From the cell containing the given text, extract its center point as [X, Y] coordinate. 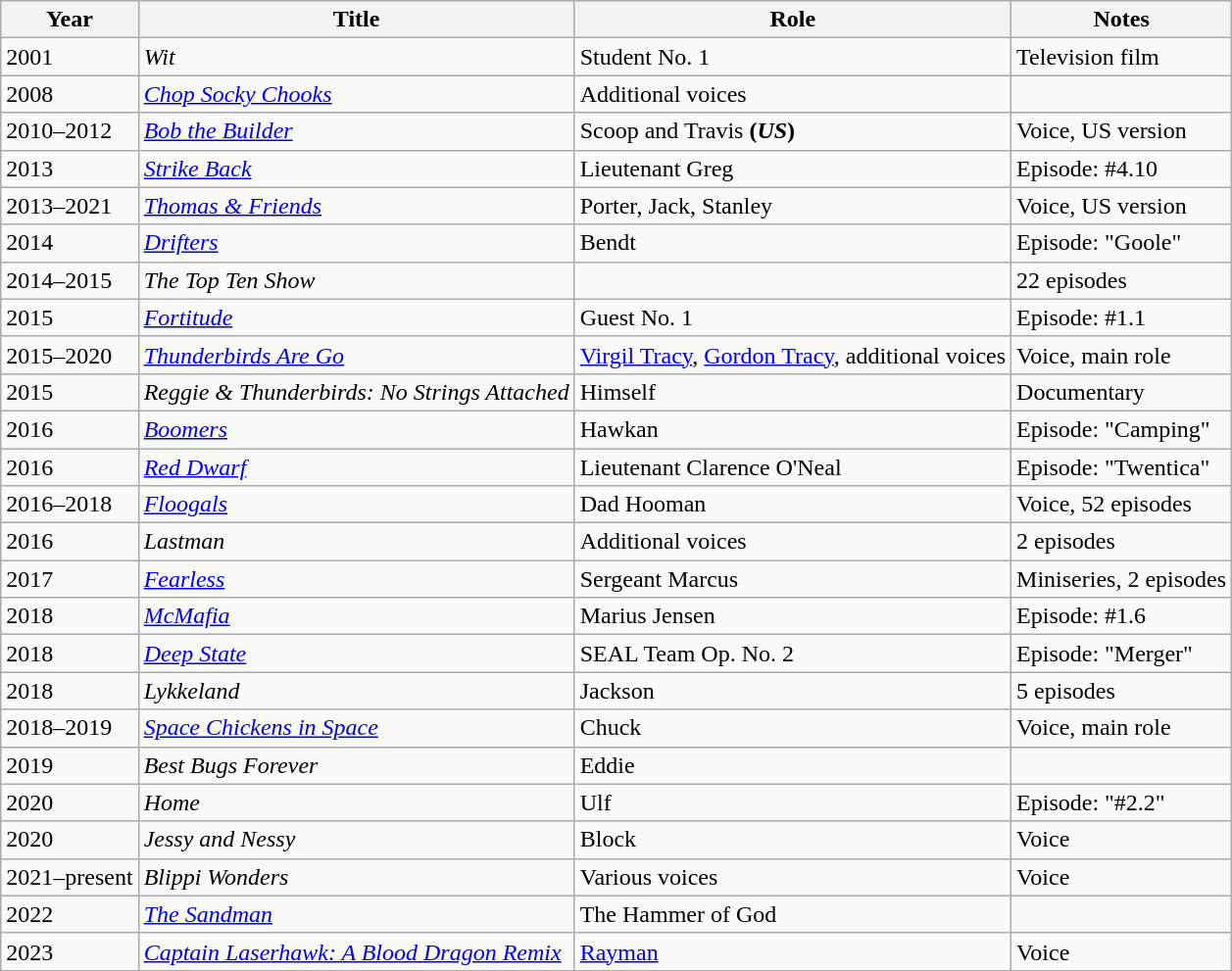
The Sandman [357, 914]
Himself [792, 392]
2013–2021 [70, 206]
Voice, 52 episodes [1121, 505]
Bob the Builder [357, 131]
Thunderbirds Are Go [357, 355]
Boomers [357, 429]
Episode: #4.10 [1121, 169]
Chop Socky Chooks [357, 94]
Strike Back [357, 169]
Year [70, 20]
2014–2015 [70, 280]
Space Chickens in Space [357, 728]
2013 [70, 169]
Jackson [792, 691]
Episode: "Camping" [1121, 429]
Drifters [357, 243]
Virgil Tracy, Gordon Tracy, additional voices [792, 355]
2023 [70, 951]
Home [357, 802]
Blippi Wonders [357, 877]
Fortitude [357, 317]
Red Dwarf [357, 467]
Episode: "Twentica" [1121, 467]
Episode: "#2.2" [1121, 802]
2017 [70, 579]
Captain Laserhawk: A Blood Dragon Remix [357, 951]
Various voices [792, 877]
Eddie [792, 765]
Dad Hooman [792, 505]
Scoop and Travis (US) [792, 131]
Fearless [357, 579]
The Top Ten Show [357, 280]
2014 [70, 243]
Guest No. 1 [792, 317]
Lykkeland [357, 691]
Porter, Jack, Stanley [792, 206]
Television film [1121, 57]
Rayman [792, 951]
Floogals [357, 505]
Block [792, 840]
Notes [1121, 20]
The Hammer of God [792, 914]
2 episodes [1121, 542]
2018–2019 [70, 728]
2022 [70, 914]
2010–2012 [70, 131]
Ulf [792, 802]
Bendt [792, 243]
2008 [70, 94]
Documentary [1121, 392]
Lastman [357, 542]
2016–2018 [70, 505]
SEAL Team Op. No. 2 [792, 654]
2019 [70, 765]
Episode: "Goole" [1121, 243]
Student No. 1 [792, 57]
2015–2020 [70, 355]
2021–present [70, 877]
Sergeant Marcus [792, 579]
McMafia [357, 616]
Best Bugs Forever [357, 765]
Lieutenant Greg [792, 169]
Miniseries, 2 episodes [1121, 579]
Reggie & Thunderbirds: No Strings Attached [357, 392]
Marius Jensen [792, 616]
Wit [357, 57]
Title [357, 20]
22 episodes [1121, 280]
Deep State [357, 654]
Hawkan [792, 429]
Lieutenant Clarence O'Neal [792, 467]
Episode: #1.6 [1121, 616]
5 episodes [1121, 691]
2001 [70, 57]
Episode: #1.1 [1121, 317]
Chuck [792, 728]
Thomas & Friends [357, 206]
Episode: "Merger" [1121, 654]
Jessy and Nessy [357, 840]
Role [792, 20]
